Provide the (X, Y) coordinate of the cell's center where the given text is located.  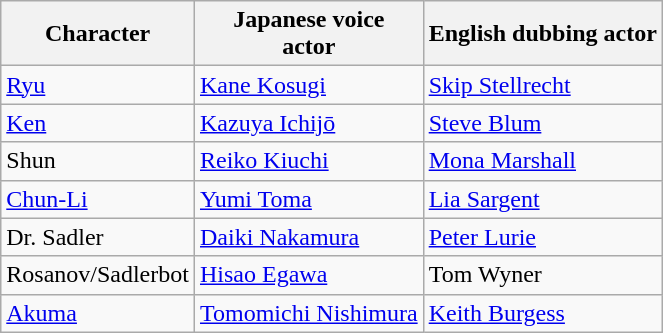
Yumi Toma (308, 199)
Lia Sargent (542, 199)
Tomomichi Nishimura (308, 313)
English dubbing actor (542, 34)
Shun (98, 161)
Reiko Kiuchi (308, 161)
Tom Wyner (542, 275)
Skip Stellrecht (542, 85)
Peter Lurie (542, 237)
Dr. Sadler (98, 237)
Ryu (98, 85)
Steve Blum (542, 123)
Kazuya Ichijō (308, 123)
Daiki Nakamura (308, 237)
Character (98, 34)
Mona Marshall (542, 161)
Hisao Egawa (308, 275)
Akuma (98, 313)
Japanese voice actor (308, 34)
Kane Kosugi (308, 85)
Rosanov/Sadlerbot (98, 275)
Chun-Li (98, 199)
Keith Burgess (542, 313)
Ken (98, 123)
